Output the [x, y] coordinate of the center of the cell containing the given text.  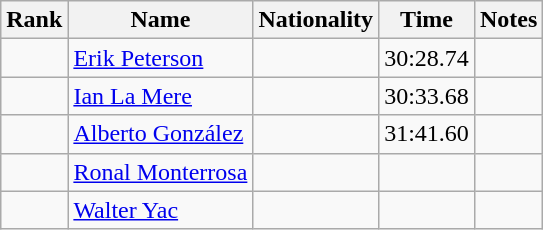
Nationality [316, 20]
Rank [34, 20]
Ronal Monterrosa [160, 172]
Ian La Mere [160, 96]
Erik Peterson [160, 58]
30:28.74 [427, 58]
Notes [508, 20]
Alberto González [160, 134]
Time [427, 20]
31:41.60 [427, 134]
30:33.68 [427, 96]
Name [160, 20]
Walter Yac [160, 210]
